Determine the [X, Y] coordinate at the center of the cell enclosing the given text.  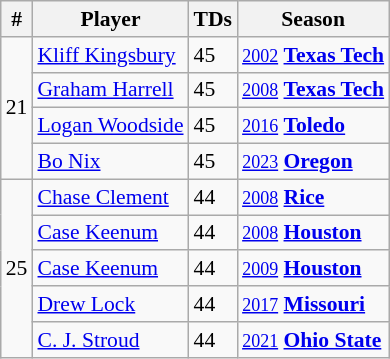
Chase Clement [110, 197]
Graham Harrell [110, 90]
2008 Texas Tech [313, 90]
2023 Oregon [313, 162]
Season [313, 19]
2008 Houston [313, 233]
Bo Nix [110, 162]
2009 Houston [313, 269]
C. J. Stroud [110, 340]
2016 Toledo [313, 126]
2021 Ohio State [313, 340]
25 [17, 268]
2008 Rice [313, 197]
TDs [214, 19]
21 [17, 108]
Drew Lock [110, 304]
Logan Woodside [110, 126]
2002 Texas Tech [313, 55]
# [17, 19]
2017 Missouri [313, 304]
Player [110, 19]
Kliff Kingsbury [110, 55]
